Locate the cell with the specified text and output its (x, y) center coordinate. 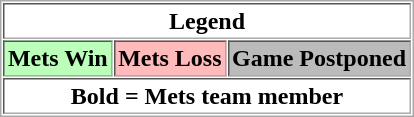
Mets Loss (170, 58)
Mets Win (58, 58)
Bold = Mets team member (206, 96)
Legend (206, 21)
Game Postponed (320, 58)
